Locate the cell with the specified text and output its (x, y) center coordinate. 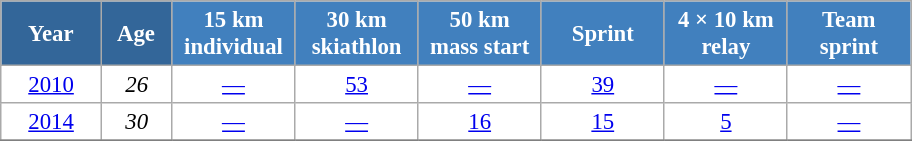
30 (136, 122)
4 × 10 km relay (726, 34)
Sprint (602, 34)
50 km mass start (480, 34)
15 (602, 122)
16 (480, 122)
2010 (52, 85)
39 (602, 85)
Team sprint (848, 34)
5 (726, 122)
15 km individual (234, 34)
2014 (52, 122)
30 km skiathlon (356, 34)
26 (136, 85)
Age (136, 34)
Year (52, 34)
53 (356, 85)
